Identify which cell holds the provided text, then report its (X, Y) central coordinate. 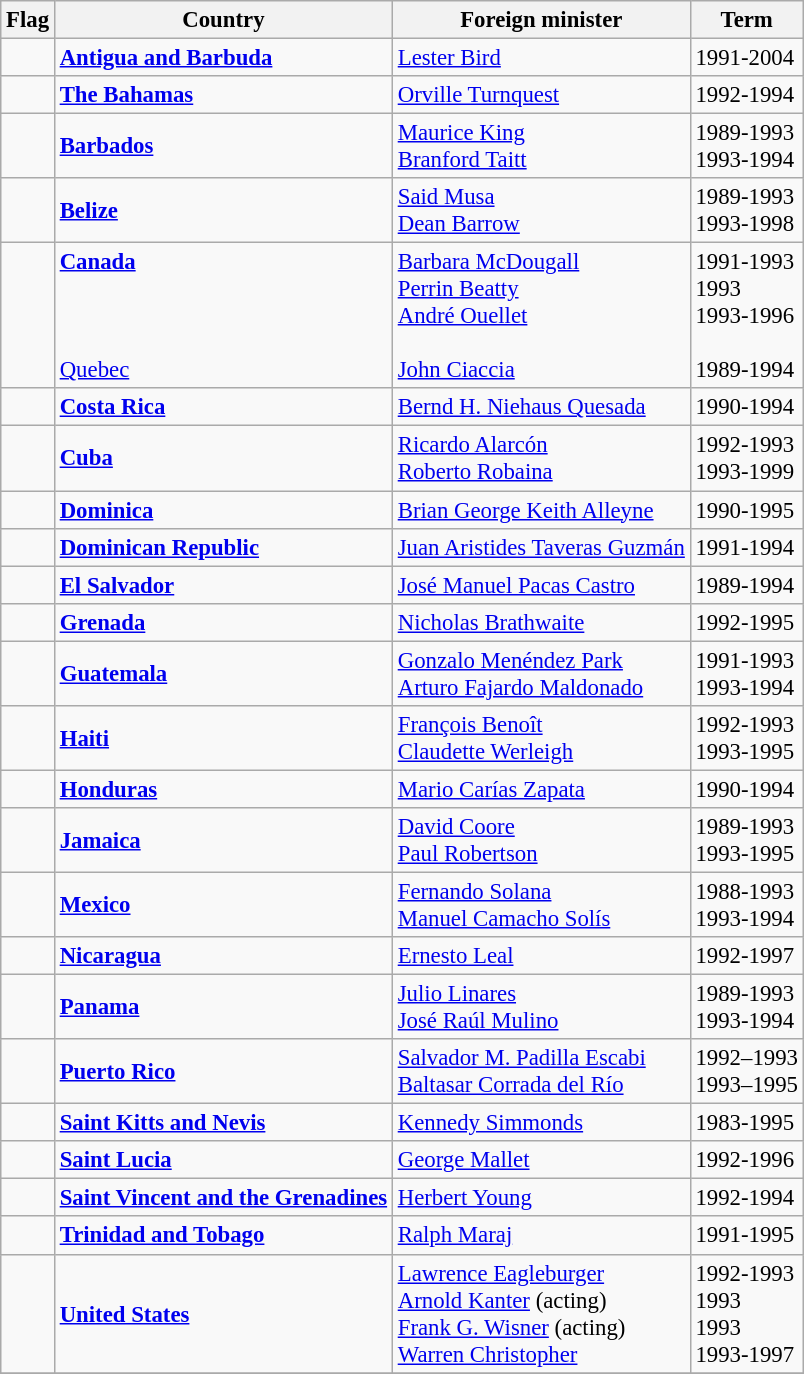
Term (746, 20)
Orville Turnquest (541, 95)
George Mallet (541, 1160)
The Bahamas (223, 95)
Salvador M. Padilla Escabi Baltasar Corrada del Río (541, 1072)
Lester Bird (541, 58)
Nicaragua (223, 956)
Barbados (223, 146)
1992-19931993-1999 (746, 458)
José Manuel Pacas Castro (541, 585)
1991-199319931993-19961989-1994 (746, 316)
Ralph Maraj (541, 1236)
Costa Rica (223, 407)
1992-1995 (746, 622)
1992-1997 (746, 956)
1988-19931993-1994 (746, 904)
Mario Carías Zapata (541, 789)
Lawrence EagleburgerArnold Kanter (acting)Frank G. Wisner (acting)Warren Christopher (541, 1314)
1992–1993 1993–1995 (746, 1072)
Ernesto Leal (541, 956)
1991-2004 (746, 58)
1992-1996 (746, 1160)
Mexico (223, 904)
Country (223, 20)
Dominican Republic (223, 547)
Juan Aristides Taveras Guzmán (541, 547)
1992-19931993-1995 (746, 738)
1989-1994 (746, 585)
Dominica (223, 510)
1991-1995 (746, 1236)
Gonzalo Menéndez ParkArturo Fajardo Maldonado (541, 674)
Trinidad and Tobago (223, 1236)
CanadaQuebec (223, 316)
Ricardo AlarcónRoberto Robaina (541, 458)
Bernd H. Niehaus Quesada (541, 407)
David CoorePaul Robertson (541, 840)
Maurice KingBranford Taitt (541, 146)
1990-1995 (746, 510)
Brian George Keith Alleyne (541, 510)
Nicholas Brathwaite (541, 622)
Jamaica (223, 840)
Guatemala (223, 674)
Saint Lucia (223, 1160)
Haiti (223, 738)
Said MusaDean Barrow (541, 210)
1991-1994 (746, 547)
Foreign minister (541, 20)
Flag (28, 20)
1992-1993199319931993-1997 (746, 1314)
Antigua and Barbuda (223, 58)
Kennedy Simmonds (541, 1123)
Fernando SolanaManuel Camacho Solís (541, 904)
1989-19931993-1998 (746, 210)
El Salvador (223, 585)
Saint Kitts and Nevis (223, 1123)
Belize (223, 210)
Puerto Rico (223, 1072)
1983-1995 (746, 1123)
Herbert Young (541, 1198)
François BenoîtClaudette Werleigh (541, 738)
1991-19931993-1994 (746, 674)
Barbara McDougallPerrin BeattyAndré OuelletJohn Ciaccia (541, 316)
Cuba (223, 458)
Saint Vincent and the Grenadines (223, 1198)
Panama (223, 1008)
1989-19931993-1995 (746, 840)
Julio LinaresJosé Raúl Mulino (541, 1008)
Grenada (223, 622)
Honduras (223, 789)
United States (223, 1314)
